Provide the [x, y] coordinate of the cell's center where the given text is located.  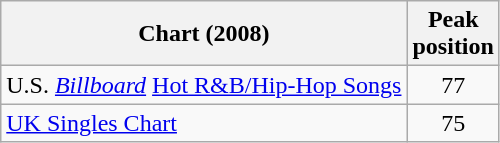
Peakposition [453, 34]
75 [453, 123]
77 [453, 85]
UK Singles Chart [204, 123]
U.S. Billboard Hot R&B/Hip-Hop Songs [204, 85]
Chart (2008) [204, 34]
